For the text-containing cell, return its midpoint in (X, Y) coordinate format. 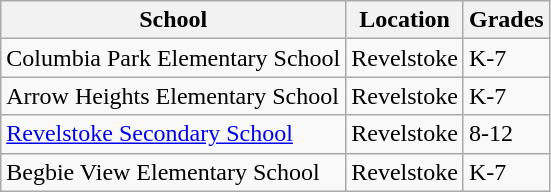
Revelstoke Secondary School (174, 134)
8-12 (506, 134)
School (174, 20)
Grades (506, 20)
Columbia Park Elementary School (174, 58)
Arrow Heights Elementary School (174, 96)
Begbie View Elementary School (174, 172)
Location (405, 20)
